Search for the cell housing the specified text and yield its [X, Y] center coordinate. 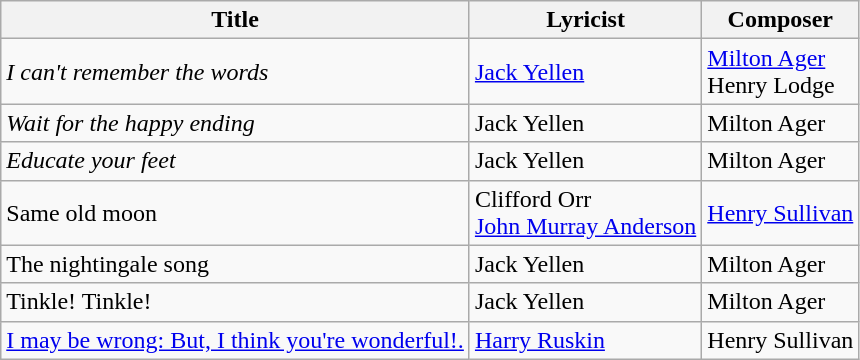
Wait for the happy ending [236, 123]
Lyricist [585, 20]
The nightingale song [236, 264]
Same old moon [236, 212]
Clifford OrrJohn Murray Anderson [585, 212]
Title [236, 20]
Milton AgerHenry Lodge [780, 72]
Tinkle! Tinkle! [236, 302]
I may be wrong: But, I think you're wonderful!. [236, 340]
I can't remember the words [236, 72]
Composer [780, 20]
Harry Ruskin [585, 340]
Educate your feet [236, 161]
